Output the (X, Y) coordinate of the center of the cell containing the given text.  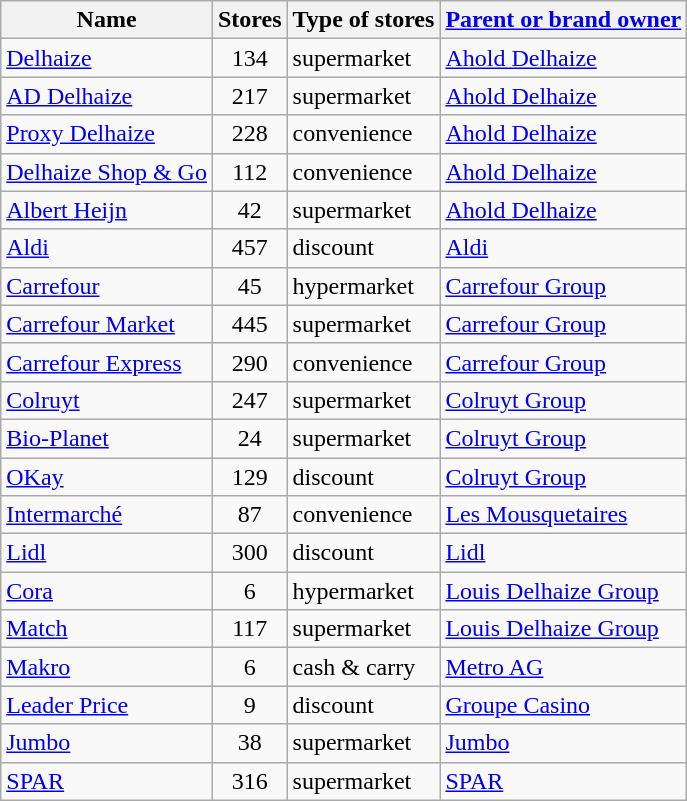
OKay (107, 477)
217 (250, 96)
Type of stores (364, 20)
228 (250, 134)
290 (250, 362)
134 (250, 58)
Metro AG (564, 667)
Name (107, 20)
Intermarché (107, 515)
Carrefour (107, 286)
9 (250, 705)
45 (250, 286)
Carrefour Express (107, 362)
129 (250, 477)
Match (107, 629)
300 (250, 553)
42 (250, 210)
247 (250, 400)
Leader Price (107, 705)
112 (250, 172)
Parent or brand owner (564, 20)
AD Delhaize (107, 96)
Albert Heijn (107, 210)
87 (250, 515)
Bio-Planet (107, 438)
Stores (250, 20)
Les Mousquetaires (564, 515)
Delhaize Shop & Go (107, 172)
Colruyt (107, 400)
Groupe Casino (564, 705)
24 (250, 438)
316 (250, 781)
38 (250, 743)
Proxy Delhaize (107, 134)
Cora (107, 591)
445 (250, 324)
Carrefour Market (107, 324)
cash & carry (364, 667)
117 (250, 629)
457 (250, 248)
Delhaize (107, 58)
Makro (107, 667)
